Determine the (X, Y) coordinate at the center of the cell enclosing the given text.  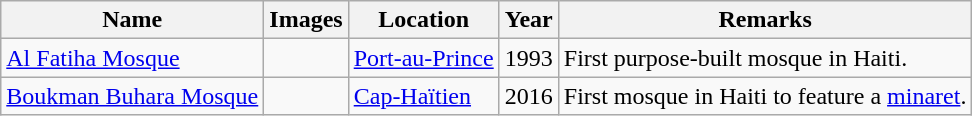
First mosque in Haiti to feature a minaret. (765, 96)
Cap-Haïtien (424, 96)
Boukman Buhara Mosque (132, 96)
1993 (528, 58)
Location (424, 20)
Remarks (765, 20)
Images (306, 20)
2016 (528, 96)
First purpose-built mosque in Haiti. (765, 58)
Port-au-Prince (424, 58)
Year (528, 20)
Name (132, 20)
Al Fatiha Mosque (132, 58)
